Output the [X, Y] coordinate of the center of the cell containing the given text.  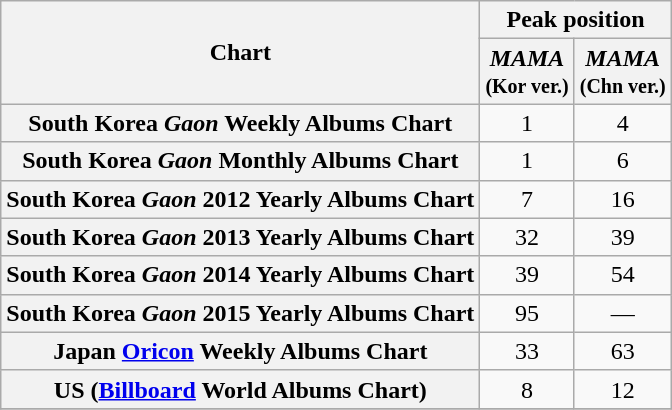
South Korea Gaon 2015 Yearly Albums Chart [240, 313]
Chart [240, 52]
Japan Oricon Weekly Albums Chart [240, 351]
95 [527, 313]
South Korea Gaon 2013 Yearly Albums Chart [240, 237]
4 [622, 123]
— [622, 313]
South Korea Gaon 2012 Yearly Albums Chart [240, 199]
South Korea Gaon Weekly Albums Chart [240, 123]
63 [622, 351]
32 [527, 237]
US (Billboard World Albums Chart) [240, 389]
12 [622, 389]
8 [527, 389]
7 [527, 199]
54 [622, 275]
MAMA(Kor ver.) [527, 72]
Peak position [576, 20]
South Korea Gaon 2014 Yearly Albums Chart [240, 275]
South Korea Gaon Monthly Albums Chart [240, 161]
MAMA(Chn ver.) [622, 72]
16 [622, 199]
33 [527, 351]
6 [622, 161]
